Detect which cell encompasses the target text, then output its (x, y) center coordinate. 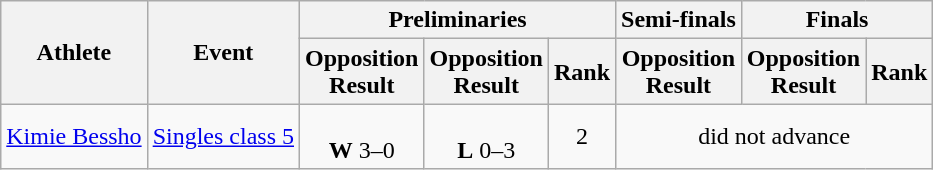
Event (223, 52)
Semi-finals (679, 20)
W 3–0 (362, 136)
did not advance (774, 136)
Finals (837, 20)
2 (582, 136)
L 0–3 (486, 136)
Kimie Bessho (74, 136)
Singles class 5 (223, 136)
Preliminaries (458, 20)
Athlete (74, 52)
